Identify which cell holds the provided text, then report its (X, Y) central coordinate. 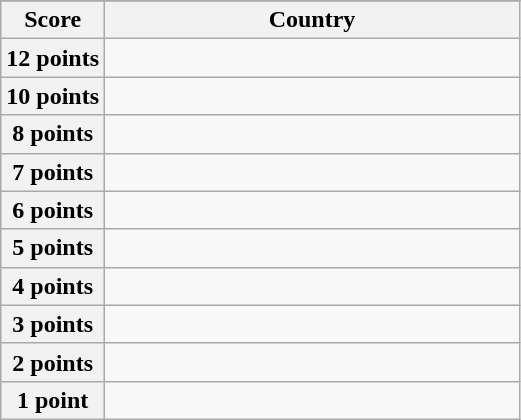
1 point (53, 400)
7 points (53, 172)
5 points (53, 248)
Score (53, 20)
10 points (53, 96)
6 points (53, 210)
Country (312, 20)
8 points (53, 134)
2 points (53, 362)
4 points (53, 286)
12 points (53, 58)
3 points (53, 324)
